Find where the given text appears and provide that cell's center as (X, Y) coordinate. 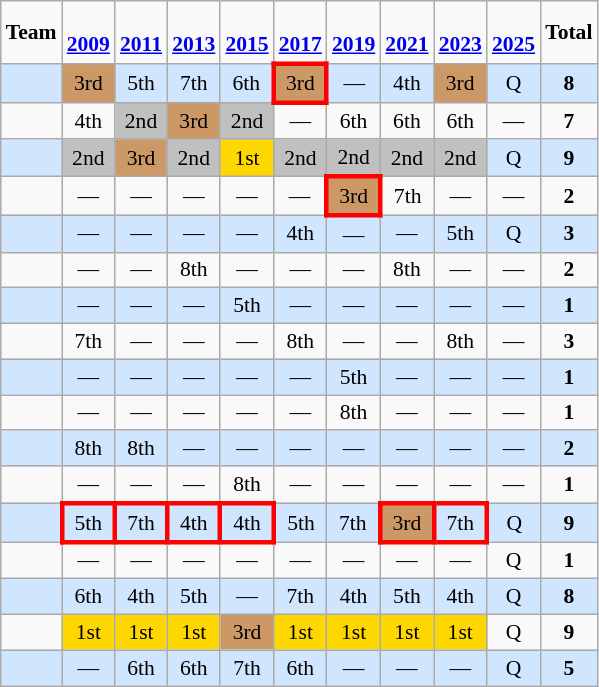
2019 (354, 32)
2009 (88, 32)
Total (568, 32)
2017 (300, 32)
2025 (514, 32)
2013 (194, 32)
2011 (141, 32)
5 (568, 668)
7 (568, 120)
2021 (406, 32)
Team (32, 32)
2015 (246, 32)
2023 (460, 32)
